From the cell containing the given text, extract its center point as (x, y) coordinate. 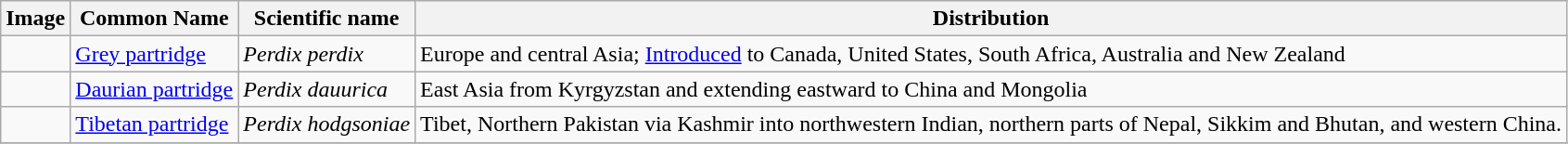
Image (35, 19)
Daurian partridge (154, 89)
Grey partridge (154, 54)
Tibet, Northern Pakistan via Kashmir into northwestern Indian, northern parts of Nepal, Sikkim and Bhutan, and western China. (991, 124)
Perdix perdix (326, 54)
Europe and central Asia; Introduced to Canada, United States, South Africa, Australia and New Zealand (991, 54)
Perdix hodgsoniae (326, 124)
East Asia from Kyrgyzstan and extending eastward to China and Mongolia (991, 89)
Distribution (991, 19)
Perdix dauurica (326, 89)
Scientific name (326, 19)
Tibetan partridge (154, 124)
Common Name (154, 19)
